Scan for the cell matching the given text and deliver its (x, y) coordinate at center. 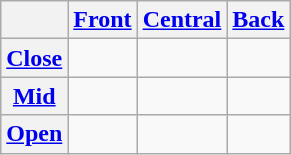
Close (34, 58)
Front (102, 20)
Open (34, 134)
Mid (34, 96)
Central (182, 20)
Back (258, 20)
